Output the [x, y] coordinate of the center of the cell containing the given text.  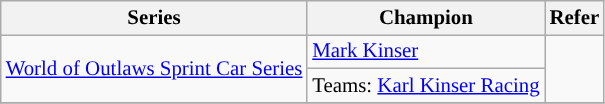
Mark Kinser [426, 51]
Refer [574, 18]
Series [154, 18]
Teams: Karl Kinser Racing [426, 85]
Champion [426, 18]
World of Outlaws Sprint Car Series [154, 68]
